For the text-containing cell, return its midpoint in (x, y) coordinate format. 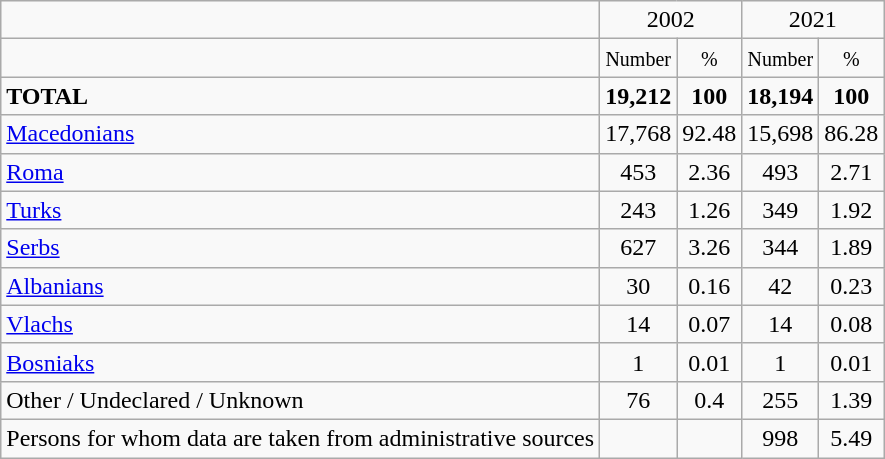
453 (638, 172)
0.23 (852, 286)
1.92 (852, 210)
998 (780, 438)
5.49 (852, 438)
1.26 (710, 210)
Macedonians (300, 134)
2021 (813, 20)
243 (638, 210)
Vlachs (300, 324)
Albanians (300, 286)
349 (780, 210)
19,212 (638, 96)
2.71 (852, 172)
Persons for whom data are taken from administrative sources (300, 438)
18,194 (780, 96)
2.36 (710, 172)
493 (780, 172)
0.07 (710, 324)
17,768 (638, 134)
86.28 (852, 134)
1.89 (852, 248)
1.39 (852, 400)
Turks (300, 210)
627 (638, 248)
0.16 (710, 286)
0.4 (710, 400)
92.48 (710, 134)
Serbs (300, 248)
TOTAL (300, 96)
Other / Undeclared / Unknown (300, 400)
42 (780, 286)
Bosniaks (300, 362)
76 (638, 400)
3.26 (710, 248)
0.08 (852, 324)
2002 (671, 20)
Roma (300, 172)
344 (780, 248)
15,698 (780, 134)
255 (780, 400)
30 (638, 286)
